Determine the [X, Y] coordinate at the center of the cell enclosing the given text.  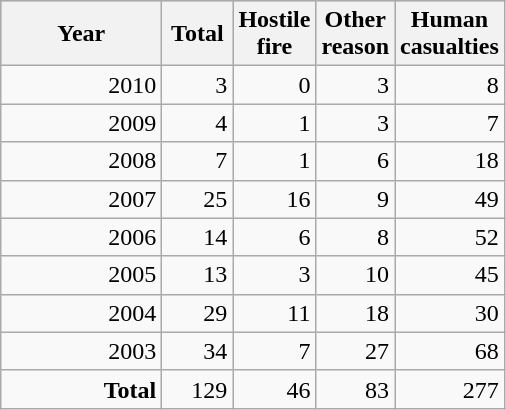
46 [274, 389]
9 [356, 199]
68 [450, 351]
2010 [82, 85]
277 [450, 389]
2009 [82, 123]
29 [198, 313]
Human casualties [450, 34]
25 [198, 199]
2008 [82, 161]
Hostile fire [274, 34]
14 [198, 237]
2005 [82, 275]
0 [274, 85]
13 [198, 275]
2006 [82, 237]
4 [198, 123]
16 [274, 199]
2007 [82, 199]
11 [274, 313]
45 [450, 275]
83 [356, 389]
2003 [82, 351]
49 [450, 199]
Other reason [356, 34]
Year [82, 34]
52 [450, 237]
129 [198, 389]
30 [450, 313]
27 [356, 351]
10 [356, 275]
2004 [82, 313]
34 [198, 351]
